Output the [x, y] coordinate of the center of the cell containing the given text.  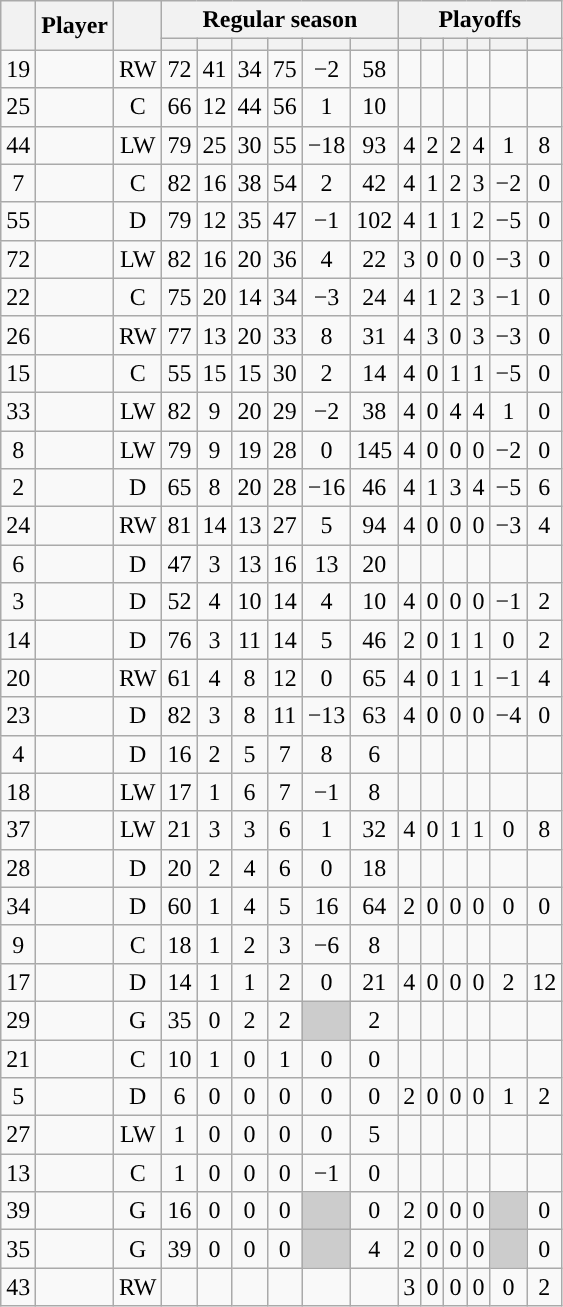
−16 [326, 488]
37 [18, 830]
54 [284, 183]
94 [374, 526]
56 [284, 107]
61 [180, 678]
36 [284, 259]
23 [18, 716]
145 [374, 449]
Regular season [280, 20]
64 [374, 906]
76 [180, 640]
42 [374, 183]
81 [180, 526]
Playoffs [480, 20]
77 [180, 335]
−4 [508, 716]
43 [18, 1287]
102 [374, 221]
60 [180, 906]
−13 [326, 716]
Player [75, 26]
26 [18, 335]
63 [374, 716]
32 [374, 830]
31 [374, 335]
93 [374, 145]
66 [180, 107]
−18 [326, 145]
52 [180, 602]
−6 [326, 944]
58 [374, 69]
41 [214, 69]
